Locate the cell with the specified text and output its [X, Y] center coordinate. 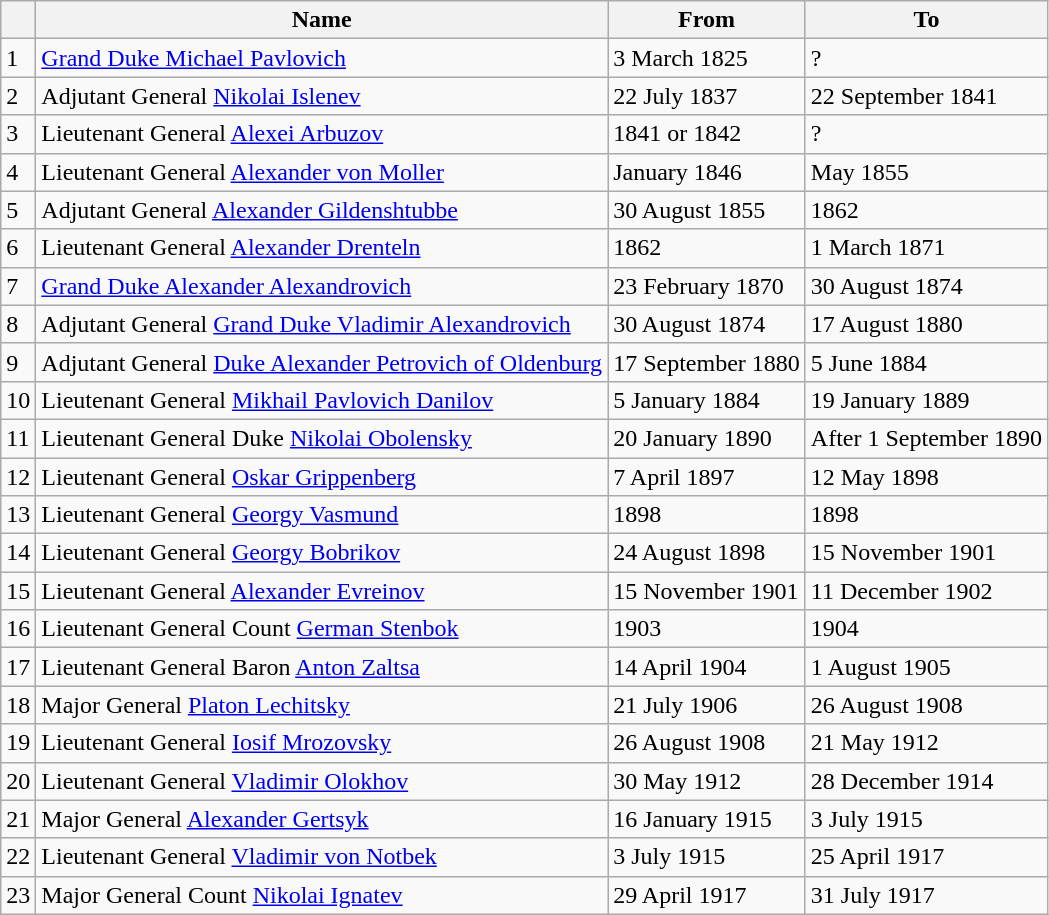
28 December 1914 [926, 781]
19 January 1889 [926, 400]
Lieutenant General Vladimir von Notbek [322, 857]
Lieutenant General Georgy Vasmund [322, 515]
11 December 1902 [926, 591]
15 [18, 591]
21 [18, 819]
To [926, 20]
Grand Duke Alexander Alexandrovich [322, 286]
8 [18, 324]
3 March 1825 [707, 58]
Adjutant General Nikolai Islenev [322, 96]
23 [18, 895]
5 January 1884 [707, 400]
21 July 1906 [707, 705]
12 [18, 477]
Grand Duke Michael Pavlovich [322, 58]
1 August 1905 [926, 667]
17 September 1880 [707, 362]
14 [18, 553]
Lieutenant General Baron Anton Zaltsa [322, 667]
7 [18, 286]
Lieutenant General Iosif Mrozovsky [322, 743]
29 April 1917 [707, 895]
22 September 1841 [926, 96]
10 [18, 400]
16 [18, 629]
Lieutenant General Mikhail Pavlovich Danilov [322, 400]
1841 or 1842 [707, 134]
30 May 1912 [707, 781]
Major General Count Nikolai Ignatev [322, 895]
Lieutenant General Alexei Arbuzov [322, 134]
5 June 1884 [926, 362]
Lieutenant General Vladimir Olokhov [322, 781]
7 April 1897 [707, 477]
17 August 1880 [926, 324]
Adjutant General Alexander Gildenshtubbe [322, 210]
18 [18, 705]
25 April 1917 [926, 857]
Name [322, 20]
1 March 1871 [926, 248]
17 [18, 667]
23 February 1870 [707, 286]
11 [18, 438]
21 May 1912 [926, 743]
Major General Platon Lechitsky [322, 705]
Lieutenant General Alexander Drenteln [322, 248]
Lieutenant General Oskar Grippenberg [322, 477]
Adjutant General Grand Duke Vladimir Alexandrovich [322, 324]
22 [18, 857]
20 [18, 781]
19 [18, 743]
Lieutenant General Count German Stenbok [322, 629]
1904 [926, 629]
12 May 1898 [926, 477]
Lieutenant General Alexander Evreinov [322, 591]
Lieutenant General Duke Nikolai Obolensky [322, 438]
14 April 1904 [707, 667]
31 July 1917 [926, 895]
5 [18, 210]
Lieutenant General Alexander von Moller [322, 172]
2 [18, 96]
Adjutant General Duke Alexander Petrovich of Oldenburg [322, 362]
20 January 1890 [707, 438]
16 January 1915 [707, 819]
9 [18, 362]
6 [18, 248]
1 [18, 58]
From [707, 20]
13 [18, 515]
22 July 1837 [707, 96]
May 1855 [926, 172]
3 [18, 134]
After 1 September 1890 [926, 438]
30 August 1855 [707, 210]
4 [18, 172]
1903 [707, 629]
Major General Alexander Gertsyk [322, 819]
January 1846 [707, 172]
24 August 1898 [707, 553]
Lieutenant General Georgy Bobrikov [322, 553]
